From the cell containing the given text, extract its center point as (X, Y) coordinate. 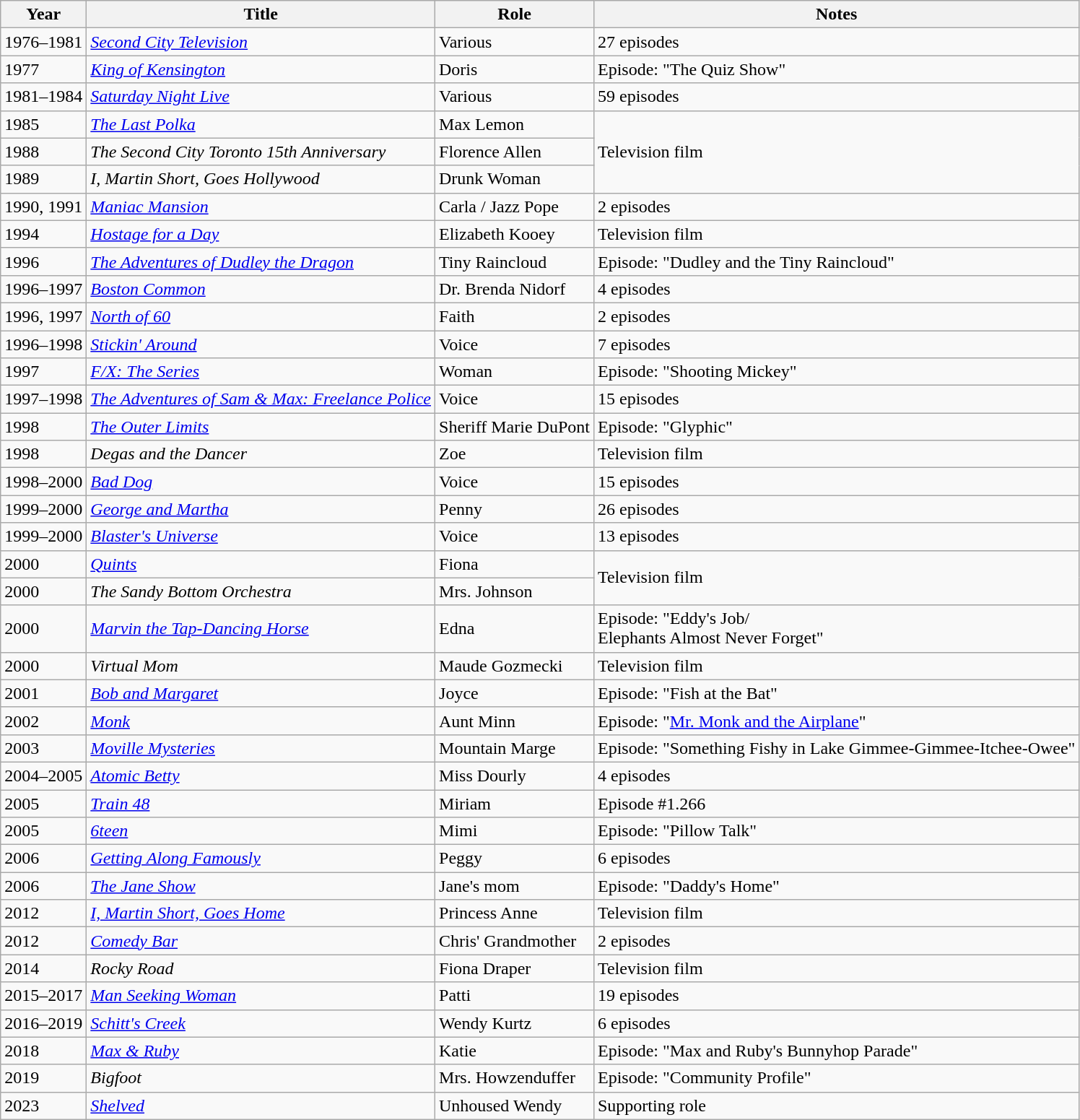
Supporting role (836, 1106)
Unhoused Wendy (515, 1106)
Episode: "Eddy's Job/Elephants Almost Never Forget" (836, 628)
Notes (836, 14)
1994 (43, 234)
2023 (43, 1106)
2001 (43, 693)
Quints (261, 564)
Jane's mom (515, 886)
Aunt Minn (515, 721)
1981–1984 (43, 97)
Carla / Jazz Pope (515, 207)
1985 (43, 124)
Patti (515, 996)
Bad Dog (261, 482)
Degas and the Dancer (261, 454)
Doris (515, 69)
2015–2017 (43, 996)
Monk (261, 721)
Mimi (515, 831)
Rocky Road (261, 968)
2004–2005 (43, 776)
Elizabeth Kooey (515, 234)
Second City Television (261, 42)
King of Kensington (261, 69)
Zoe (515, 454)
Episode: "Daddy's Home" (836, 886)
Fiona Draper (515, 968)
F/X: The Series (261, 372)
Atomic Betty (261, 776)
Saturday Night Live (261, 97)
2003 (43, 748)
Virtual Mom (261, 666)
Getting Along Famously (261, 859)
7 episodes (836, 344)
Fiona (515, 564)
Maniac Mansion (261, 207)
Max & Ruby (261, 1051)
Episode: "Something Fishy in Lake Gimmee-Gimmee-Itchee-Owee" (836, 748)
Faith (515, 316)
Episode: "Mr. Monk and the Airplane" (836, 721)
Mrs. Howzenduffer (515, 1078)
1996–1998 (43, 344)
Train 48 (261, 804)
Bigfoot (261, 1078)
Max Lemon (515, 124)
Episode #1.266 (836, 804)
Wendy Kurtz (515, 1023)
Episode: "Community Profile" (836, 1078)
2018 (43, 1051)
Episode: "Fish at the Bat" (836, 693)
1976–1981 (43, 42)
1997 (43, 372)
Dr. Brenda Nidorf (515, 289)
1988 (43, 152)
26 episodes (836, 509)
27 episodes (836, 42)
Shelved (261, 1106)
Chris' Grandmother (515, 941)
Schitt's Creek (261, 1023)
Tiny Raincloud (515, 261)
The Sandy Bottom Orchestra (261, 591)
1997–1998 (43, 399)
Bob and Margaret (261, 693)
59 episodes (836, 97)
Hostage for a Day (261, 234)
Year (43, 14)
Miss Dourly (515, 776)
The Last Polka (261, 124)
6teen (261, 831)
I, Martin Short, Goes Hollywood (261, 179)
The Outer Limits (261, 427)
Edna (515, 628)
1996 (43, 261)
1998–2000 (43, 482)
Miriam (515, 804)
Boston Common (261, 289)
The Adventures of Dudley the Dragon (261, 261)
Episode: "Dudley and the Tiny Raincloud" (836, 261)
Title (261, 14)
2019 (43, 1078)
Episode: "Pillow Talk" (836, 831)
Woman (515, 372)
Katie (515, 1051)
Sheriff Marie DuPont (515, 427)
Mrs. Johnson (515, 591)
Episode: "Glyphic" (836, 427)
Penny (515, 509)
Episode: "Shooting Mickey" (836, 372)
Marvin the Tap-Dancing Horse (261, 628)
Mountain Marge (515, 748)
Stickin' Around (261, 344)
Princess Anne (515, 913)
Moville Mysteries (261, 748)
The Adventures of Sam & Max: Freelance Police (261, 399)
2014 (43, 968)
Florence Allen (515, 152)
Drunk Woman (515, 179)
1996, 1997 (43, 316)
Man Seeking Woman (261, 996)
2002 (43, 721)
North of 60 (261, 316)
Episode: "The Quiz Show" (836, 69)
The Jane Show (261, 886)
Joyce (515, 693)
Peggy (515, 859)
2016–2019 (43, 1023)
19 episodes (836, 996)
The Second City Toronto 15th Anniversary (261, 152)
1977 (43, 69)
1996–1997 (43, 289)
Episode: "Max and Ruby's Bunnyhop Parade" (836, 1051)
13 episodes (836, 537)
George and Martha (261, 509)
1990, 1991 (43, 207)
Comedy Bar (261, 941)
I, Martin Short, Goes Home (261, 913)
Role (515, 14)
Blaster's Universe (261, 537)
1989 (43, 179)
Maude Gozmecki (515, 666)
